Find where the given text appears and provide that cell's center as [X, Y] coordinate. 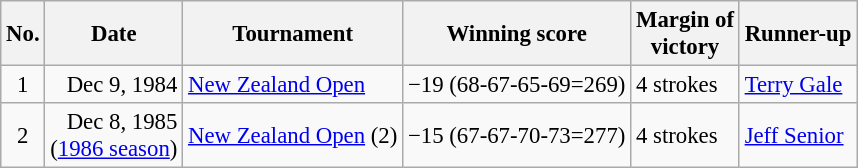
−19 (68-67-65-69=269) [517, 85]
2 [23, 136]
No. [23, 34]
1 [23, 85]
Date [114, 34]
Runner-up [798, 34]
Dec 8, 1985(1986 season) [114, 136]
Terry Gale [798, 85]
Margin ofvictory [686, 34]
Tournament [293, 34]
−15 (67-67-70-73=277) [517, 136]
Dec 9, 1984 [114, 85]
Jeff Senior [798, 136]
New Zealand Open [293, 85]
New Zealand Open (2) [293, 136]
Winning score [517, 34]
